Detect which cell encompasses the target text, then output its [X, Y] center coordinate. 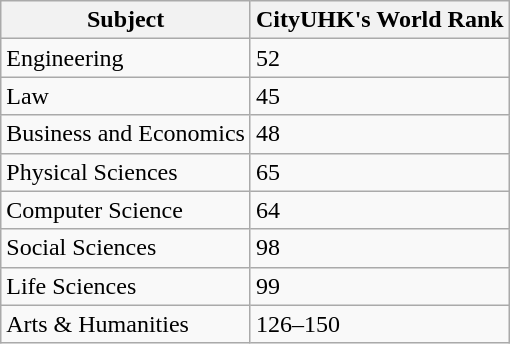
64 [380, 210]
Subject [126, 20]
126–150 [380, 324]
Business and Economics [126, 134]
Arts & Humanities [126, 324]
48 [380, 134]
52 [380, 58]
CityUHK's World Rank [380, 20]
Computer Science [126, 210]
Law [126, 96]
65 [380, 172]
Social Sciences [126, 248]
Engineering [126, 58]
Physical Sciences [126, 172]
45 [380, 96]
98 [380, 248]
Life Sciences [126, 286]
99 [380, 286]
